Identify which cell holds the provided text, then report its (x, y) central coordinate. 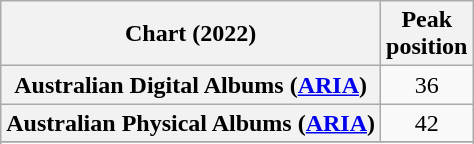
36 (427, 85)
Australian Digital Albums (ARIA) (191, 85)
Peakposition (427, 34)
42 (427, 123)
Chart (2022) (191, 34)
Australian Physical Albums (ARIA) (191, 123)
